Extract the [X, Y] coordinate from the center of the cell holding the provided text.  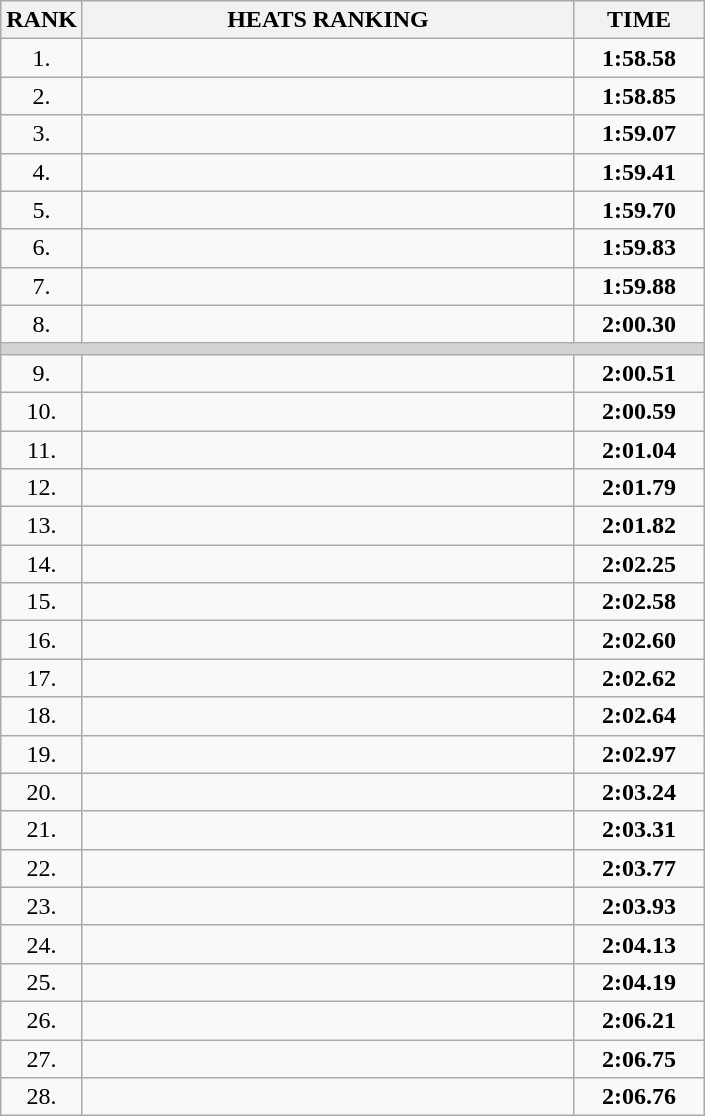
22. [42, 868]
1:59.07 [640, 134]
18. [42, 716]
2:02.64 [640, 716]
6. [42, 248]
3. [42, 134]
20. [42, 792]
8. [42, 324]
2:02.97 [640, 754]
2:00.51 [640, 373]
25. [42, 982]
2:01.04 [640, 449]
4. [42, 172]
2:06.76 [640, 1097]
21. [42, 830]
2:02.25 [640, 564]
27. [42, 1059]
2:02.60 [640, 640]
1. [42, 58]
1:59.83 [640, 248]
2:02.62 [640, 678]
1:59.70 [640, 210]
HEATS RANKING [328, 20]
2:03.31 [640, 830]
23. [42, 906]
1:59.41 [640, 172]
2:06.21 [640, 1020]
2:03.77 [640, 868]
2:01.79 [640, 488]
1:59.88 [640, 286]
2:03.93 [640, 906]
1:58.58 [640, 58]
11. [42, 449]
2:02.58 [640, 602]
28. [42, 1097]
2:00.30 [640, 324]
2:04.13 [640, 944]
7. [42, 286]
10. [42, 411]
12. [42, 488]
15. [42, 602]
1:58.85 [640, 96]
24. [42, 944]
13. [42, 526]
19. [42, 754]
2:03.24 [640, 792]
2:04.19 [640, 982]
2:00.59 [640, 411]
17. [42, 678]
2. [42, 96]
14. [42, 564]
2:01.82 [640, 526]
RANK [42, 20]
16. [42, 640]
9. [42, 373]
5. [42, 210]
26. [42, 1020]
2:06.75 [640, 1059]
TIME [640, 20]
